Locate the cell with the specified text and output its (x, y) center coordinate. 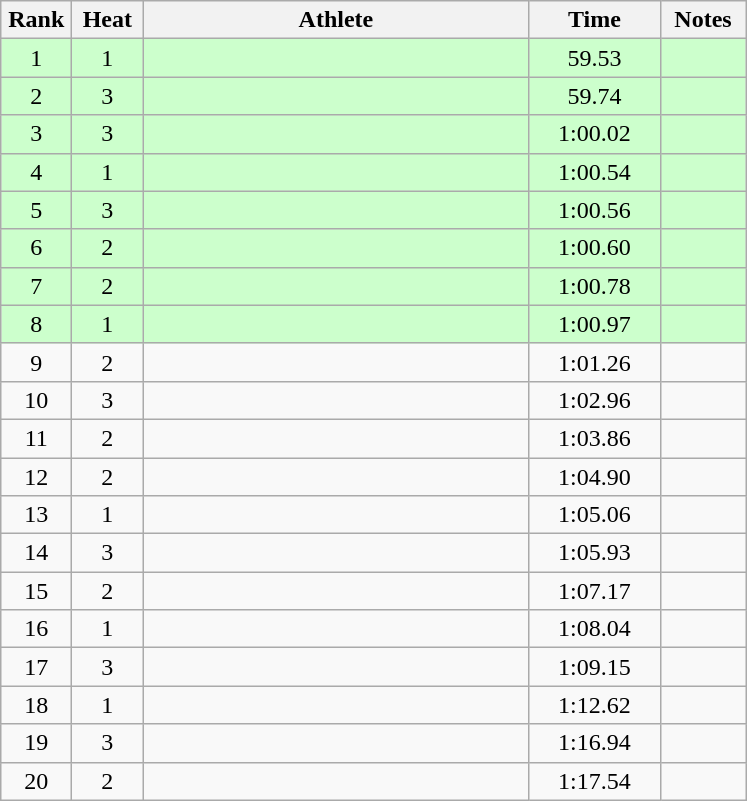
1:09.15 (594, 667)
Notes (703, 20)
1:03.86 (594, 438)
59.74 (594, 96)
1:00.60 (594, 248)
1:00.02 (594, 134)
1:05.93 (594, 553)
6 (36, 248)
Rank (36, 20)
16 (36, 629)
1:00.54 (594, 172)
12 (36, 477)
1:00.97 (594, 324)
Heat (108, 20)
4 (36, 172)
18 (36, 705)
1:17.54 (594, 781)
17 (36, 667)
Athlete (336, 20)
19 (36, 743)
11 (36, 438)
1:00.56 (594, 210)
15 (36, 591)
9 (36, 362)
1:04.90 (594, 477)
1:02.96 (594, 400)
1:07.17 (594, 591)
10 (36, 400)
1:16.94 (594, 743)
1:05.06 (594, 515)
20 (36, 781)
1:08.04 (594, 629)
5 (36, 210)
7 (36, 286)
1:01.26 (594, 362)
13 (36, 515)
14 (36, 553)
8 (36, 324)
Time (594, 20)
1:12.62 (594, 705)
1:00.78 (594, 286)
59.53 (594, 58)
